Scan for the cell matching the given text and deliver its (X, Y) coordinate at center. 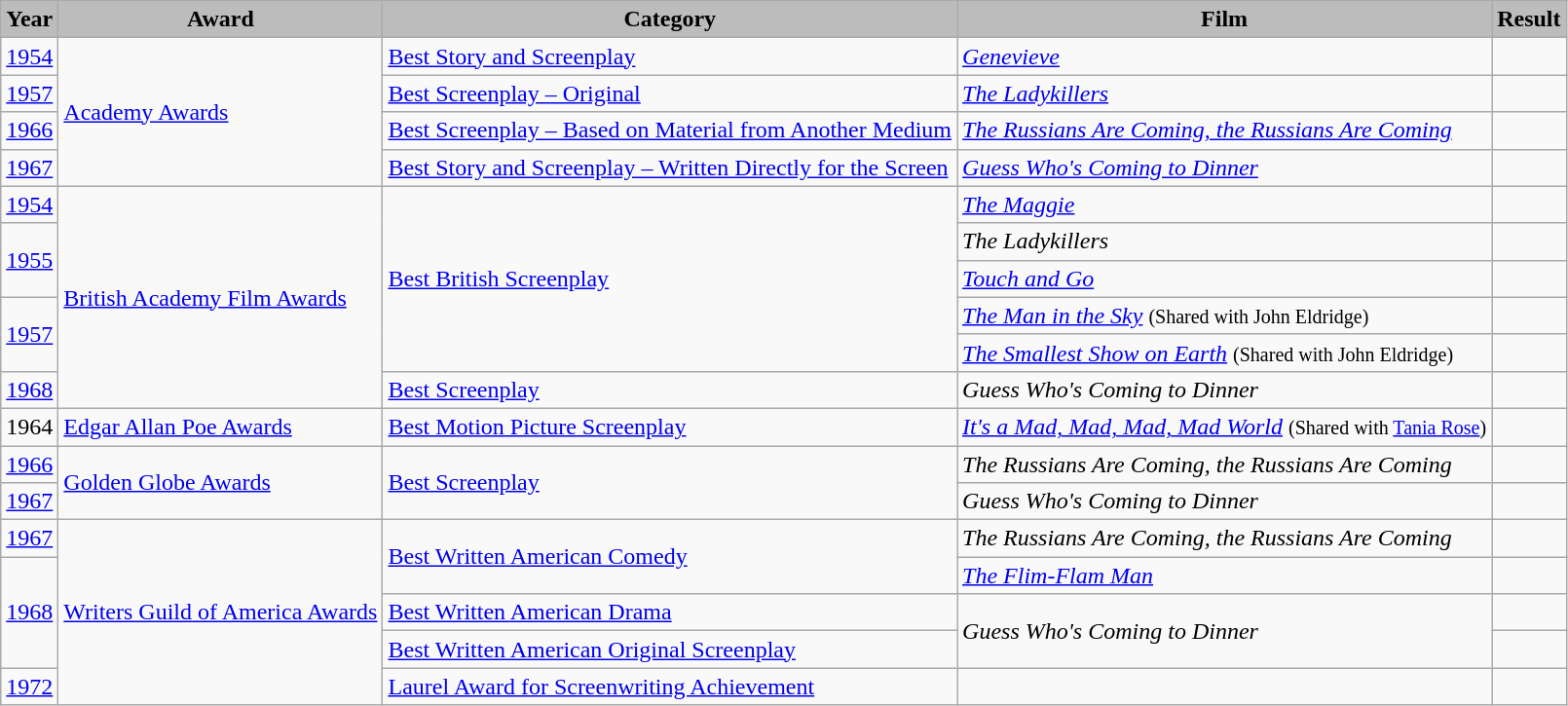
Award (220, 19)
Best Written American Comedy (670, 557)
Academy Awards (220, 112)
British Academy Film Awards (220, 297)
Best Written American Original Screenplay (670, 650)
Edgar Allan Poe Awards (220, 427)
Best Motion Picture Screenplay (670, 427)
Year (29, 19)
1972 (29, 687)
The Man in the Sky (Shared with John Eldridge) (1225, 316)
Best Story and Screenplay (670, 56)
Writers Guild of America Awards (220, 613)
Best British Screenplay (670, 279)
Touch and Go (1225, 279)
The Flim-Flam Man (1225, 576)
Genevieve (1225, 56)
1964 (29, 427)
Category (670, 19)
1955 (29, 260)
Best Screenplay – Based on Material from Another Medium (670, 130)
It's a Mad, Mad, Mad, Mad World (Shared with Tania Rose) (1225, 427)
Best Story and Screenplay – Written Directly for the Screen (670, 167)
Film (1225, 19)
Best Written American Drama (670, 613)
Best Screenplay – Original (670, 93)
Laurel Award for Screenwriting Achievement (670, 687)
Result (1529, 19)
The Smallest Show on Earth (Shared with John Eldridge) (1225, 353)
The Maggie (1225, 204)
Golden Globe Awards (220, 483)
